Detect which cell encompasses the target text, then output its (X, Y) center coordinate. 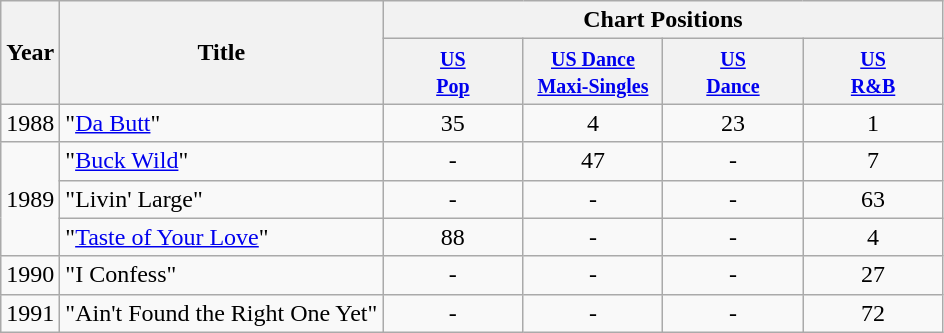
1 (873, 123)
7 (873, 161)
"Livin' Large" (222, 199)
"I Confess" (222, 275)
35 (453, 123)
USR&B (873, 72)
"Ain't Found the Right One Yet" (222, 313)
1991 (30, 313)
Chart Positions (663, 20)
1988 (30, 123)
"Buck Wild" (222, 161)
Title (222, 52)
Year (30, 52)
63 (873, 199)
1989 (30, 199)
USDance (733, 72)
47 (593, 161)
USPop (453, 72)
23 (733, 123)
"Taste of Your Love" (222, 237)
88 (453, 237)
72 (873, 313)
US DanceMaxi-Singles (593, 72)
"Da Butt" (222, 123)
1990 (30, 275)
27 (873, 275)
